Return (X, Y) of the center of cell containing provided text 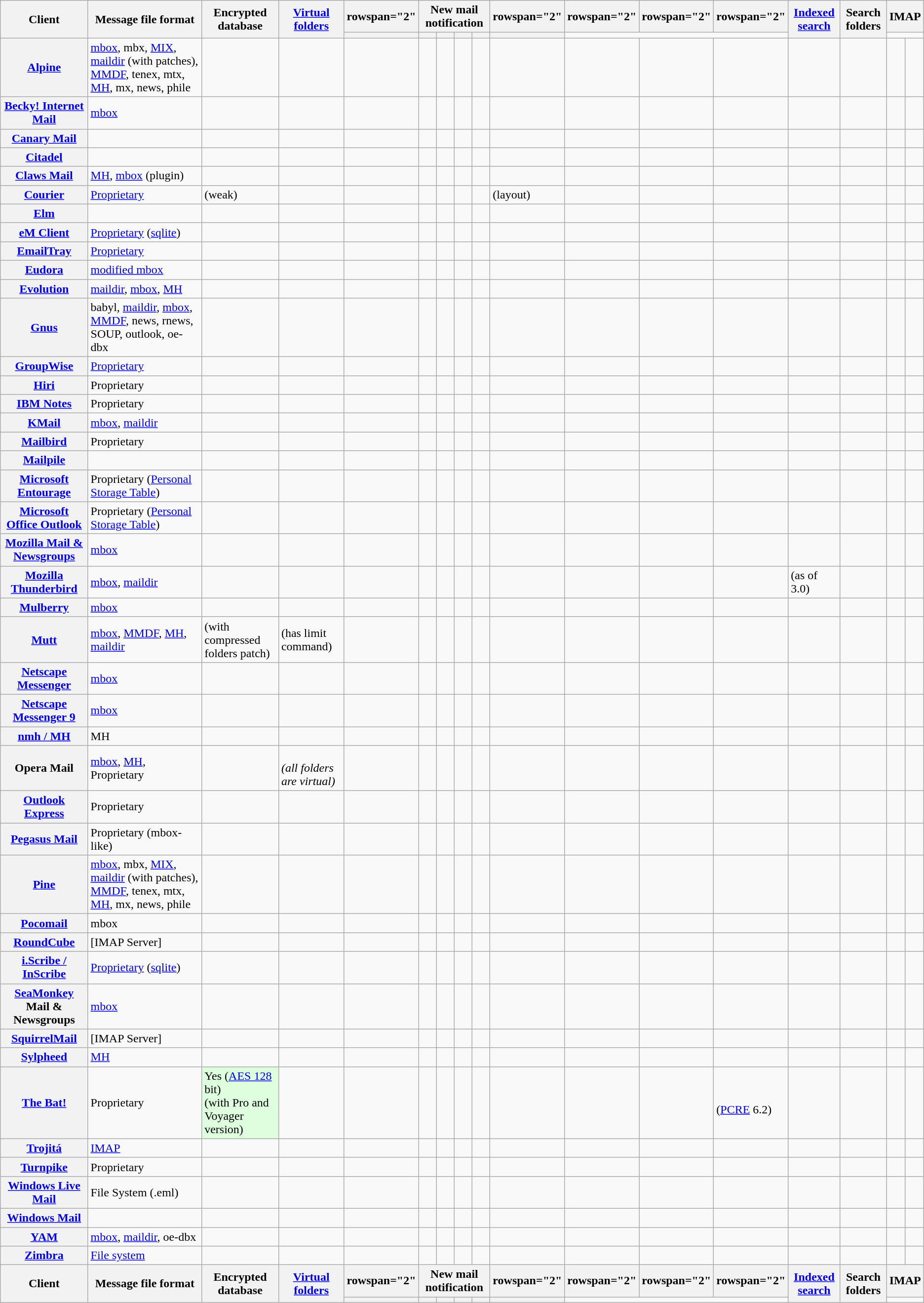
Elm (44, 213)
i.Scribe / InScribe (44, 968)
Mutt (44, 639)
(PCRE 6.2) (751, 1103)
mbox, maildir, oe-dbx (145, 1237)
maildir, mbox, MH (145, 289)
Courier (44, 195)
Windows Live Mail (44, 1192)
mbox, MMDF, MH, maildir (145, 639)
Yes (AES 128 bit)(with Pro and Voyager version) (240, 1103)
Alpine (44, 67)
(as of 3.0) (814, 582)
(layout) (527, 195)
Mailbird (44, 441)
Eudora (44, 270)
modified mbox (145, 270)
Hiri (44, 385)
Microsoft Entourage (44, 486)
Netscape Messenger 9 (44, 710)
Microsoft Office Outlook (44, 517)
Netscape Messenger (44, 678)
Pine (44, 885)
Proprietary (mbox-like) (145, 839)
Opera Mail (44, 768)
Outlook Express (44, 807)
Sylpheed (44, 1057)
Evolution (44, 289)
babyl, maildir, mbox, MMDF, news, rnews, SOUP, outlook, oe-dbx (145, 328)
File system (145, 1256)
Becky! Internet Mail (44, 113)
Mozilla Thunderbird (44, 582)
GroupWise (44, 366)
Mulberry (44, 607)
nmh / MH (44, 736)
Mailpile (44, 460)
The Bat! (44, 1103)
EmailTray (44, 251)
MH, mbox (plugin) (145, 176)
mbox, MH, Proprietary (145, 768)
YAM (44, 1237)
Mozilla Mail & Newsgroups (44, 550)
SquirrelMail (44, 1038)
Gnus (44, 328)
eM Client (44, 232)
(has limit command) (311, 639)
(with compressed folders patch) (240, 639)
Turnpike (44, 1167)
RoundCube (44, 942)
Pegasus Mail (44, 839)
Canary Mail (44, 138)
(weak) (240, 195)
File System (.eml) (145, 1192)
(all folders are virtual) (311, 768)
Trojitá (44, 1148)
Pocomail (44, 923)
KMail (44, 423)
Claws Mail (44, 176)
Citadel (44, 157)
IBM Notes (44, 404)
Zimbra (44, 1256)
Windows Mail (44, 1218)
SeaMonkey Mail & Newsgroups (44, 1006)
